Return [x, y] of the center of cell containing provided text 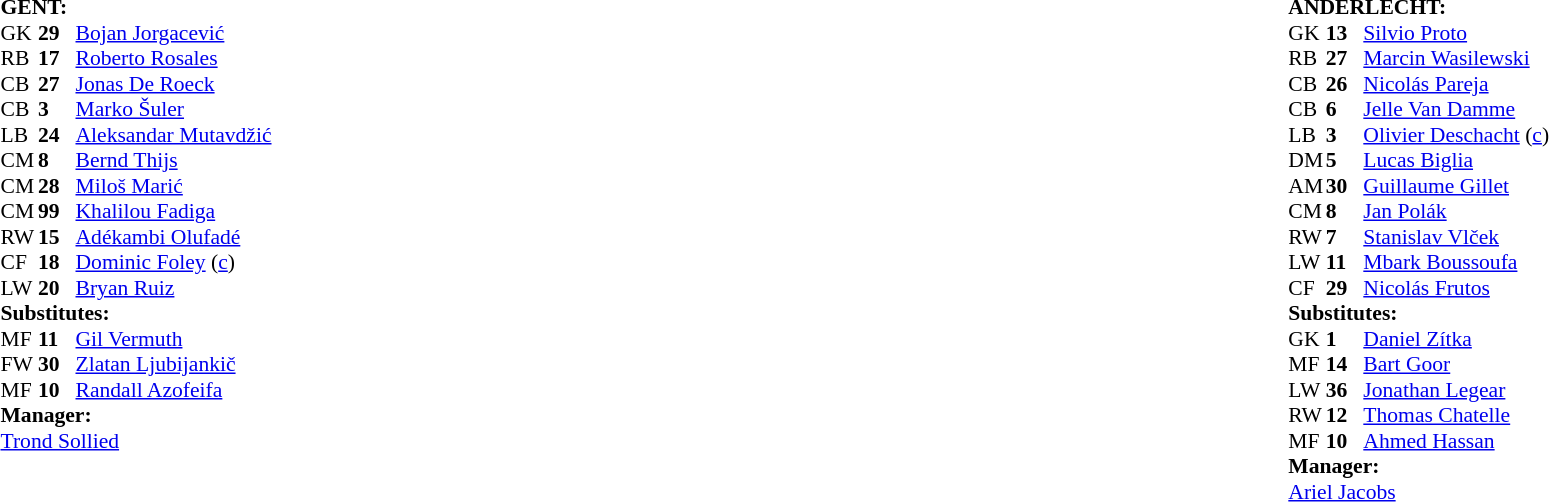
Gil Vermuth [174, 339]
Trond Sollied [136, 441]
FW [19, 365]
26 [1345, 84]
Jelle Van Damme [1456, 109]
Khalilou Fadiga [174, 211]
Lucas Biglia [1456, 161]
17 [57, 59]
99 [57, 211]
Daniel Zítka [1456, 339]
Zlatan Ljubijankič [174, 365]
28 [57, 186]
Roberto Rosales [174, 59]
14 [1345, 365]
13 [1345, 33]
5 [1345, 161]
Thomas Chatelle [1456, 415]
Bernd Thijs [174, 161]
Aleksandar Mutavdžić [174, 135]
AM [1307, 186]
6 [1345, 109]
Marcin Wasilewski [1456, 59]
Olivier Deschacht (c) [1456, 135]
12 [1345, 415]
Silvio Proto [1456, 33]
Adékambi Olufadé [174, 237]
Miloš Marić [174, 186]
Jonathan Legear [1456, 390]
24 [57, 135]
Randall Azofeifa [174, 390]
Bart Goor [1456, 365]
Nicolás Frutos [1456, 288]
Mbark Boussoufa [1456, 263]
Ahmed Hassan [1456, 441]
Marko Šuler [174, 109]
Bojan Jorgacević [174, 33]
Bryan Ruiz [174, 288]
1 [1345, 339]
18 [57, 263]
Stanislav Vlček [1456, 237]
36 [1345, 390]
Jan Polák [1456, 211]
15 [57, 237]
Jonas De Roeck [174, 84]
Nicolás Pareja [1456, 84]
Dominic Foley (c) [174, 263]
7 [1345, 237]
DM [1307, 161]
20 [57, 288]
Guillaume Gillet [1456, 186]
